Find where the given text appears and provide that cell's center as (x, y) coordinate. 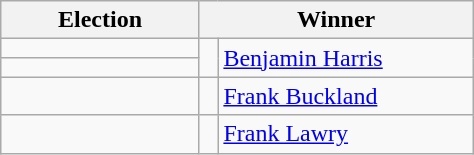
Frank Lawry (346, 134)
Benjamin Harris (346, 58)
Frank Buckland (346, 96)
Election (100, 20)
Winner (336, 20)
